Detect which cell encompasses the target text, then output its (x, y) center coordinate. 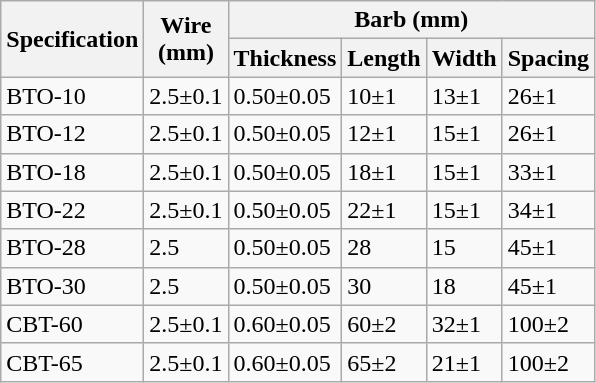
21±1 (464, 362)
34±1 (548, 210)
BTO-28 (72, 248)
Width (464, 58)
12±1 (384, 134)
BTO-18 (72, 172)
33±1 (548, 172)
15 (464, 248)
Spacing (548, 58)
18±1 (384, 172)
Specification (72, 39)
32±1 (464, 324)
22±1 (384, 210)
BTO-22 (72, 210)
Barb (mm) (412, 20)
18 (464, 286)
10±1 (384, 96)
BTO-10 (72, 96)
CBT-60 (72, 324)
28 (384, 248)
Thickness (285, 58)
30 (384, 286)
Length (384, 58)
65±2 (384, 362)
Wire (mm) (186, 39)
13±1 (464, 96)
60±2 (384, 324)
CBT-65 (72, 362)
BTO-12 (72, 134)
BTO-30 (72, 286)
